Extract the [X, Y] coordinate from the center of the cell holding the provided text.  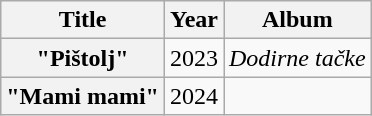
2024 [194, 96]
Year [194, 20]
Title [83, 20]
2023 [194, 58]
Dodirne tačke [298, 58]
"Mami mami" [83, 96]
"Pištolj" [83, 58]
Album [298, 20]
